Pinpoint the cell where the given text exists, returning its [x, y] midpoint coordinate. 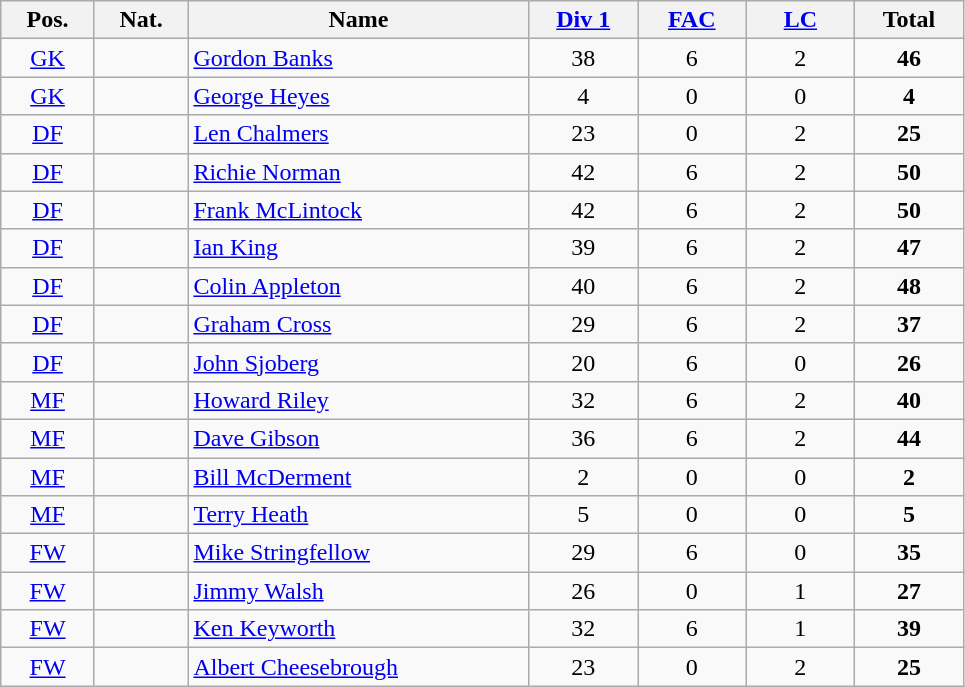
Jimmy Walsh [358, 591]
Ian King [358, 248]
47 [910, 248]
Frank McLintock [358, 210]
Nat. [141, 20]
George Heyes [358, 96]
Total [910, 20]
36 [584, 438]
Name [358, 20]
LC [800, 20]
Howard Riley [358, 400]
Albert Cheesebrough [358, 667]
Terry Heath [358, 515]
46 [910, 58]
Ken Keyworth [358, 629]
44 [910, 438]
Gordon Banks [358, 58]
Graham Cross [358, 324]
38 [584, 58]
FAC [692, 20]
Len Chalmers [358, 134]
Pos. [48, 20]
Mike Stringfellow [358, 553]
Div 1 [584, 20]
35 [910, 553]
John Sjoberg [358, 362]
48 [910, 286]
Bill McDerment [358, 477]
Dave Gibson [358, 438]
Colin Appleton [358, 286]
27 [910, 591]
37 [910, 324]
Richie Norman [358, 172]
20 [584, 362]
